Output the [x, y] coordinate of the center of the cell containing the given text.  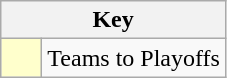
Key [114, 20]
Teams to Playoffs [134, 58]
